Search for the cell housing the specified text and yield its (X, Y) center coordinate. 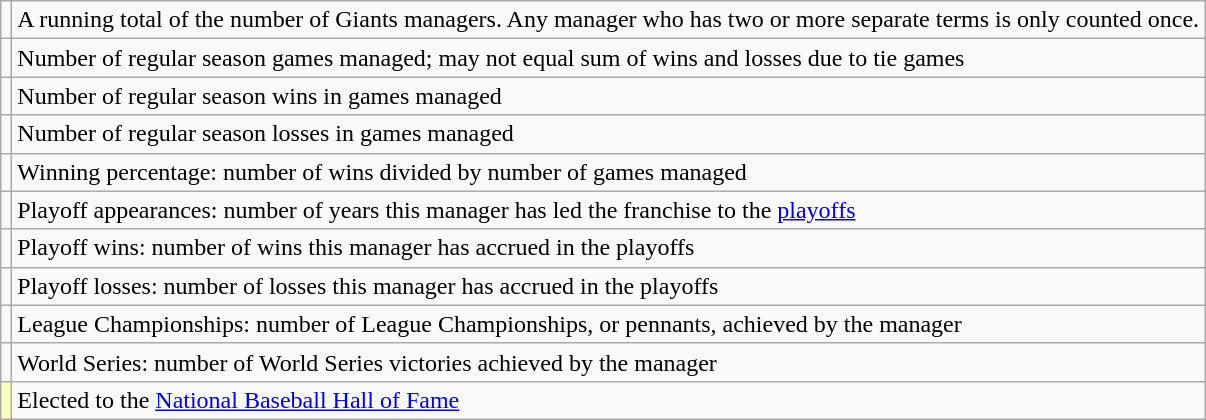
Playoff losses: number of losses this manager has accrued in the playoffs (608, 286)
Playoff appearances: number of years this manager has led the franchise to the playoffs (608, 210)
Number of regular season wins in games managed (608, 96)
World Series: number of World Series victories achieved by the manager (608, 362)
Playoff wins: number of wins this manager has accrued in the playoffs (608, 248)
Elected to the National Baseball Hall of Fame (608, 400)
Number of regular season games managed; may not equal sum of wins and losses due to tie games (608, 58)
Number of regular season losses in games managed (608, 134)
A running total of the number of Giants managers. Any manager who has two or more separate terms is only counted once. (608, 20)
League Championships: number of League Championships, or pennants, achieved by the manager (608, 324)
Winning percentage: number of wins divided by number of games managed (608, 172)
